Pinpoint the cell where the given text exists, returning its [x, y] midpoint coordinate. 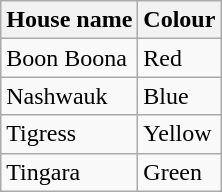
Nashwauk [70, 96]
Colour [180, 20]
House name [70, 20]
Green [180, 172]
Red [180, 58]
Boon Boona [70, 58]
Blue [180, 96]
Tingara [70, 172]
Yellow [180, 134]
Tigress [70, 134]
